Return [x, y] of the center of cell containing provided text 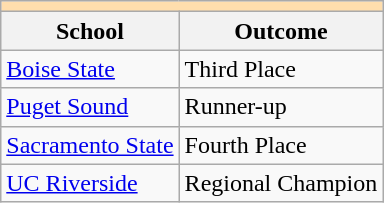
Regional Champion [281, 183]
Outcome [281, 31]
Sacramento State [90, 145]
Third Place [281, 69]
Boise State [90, 69]
Fourth Place [281, 145]
UC Riverside [90, 183]
Puget Sound [90, 107]
Runner-up [281, 107]
School [90, 31]
